Capture the cell that displays the provided text and extract its [X, Y] central coordinate. 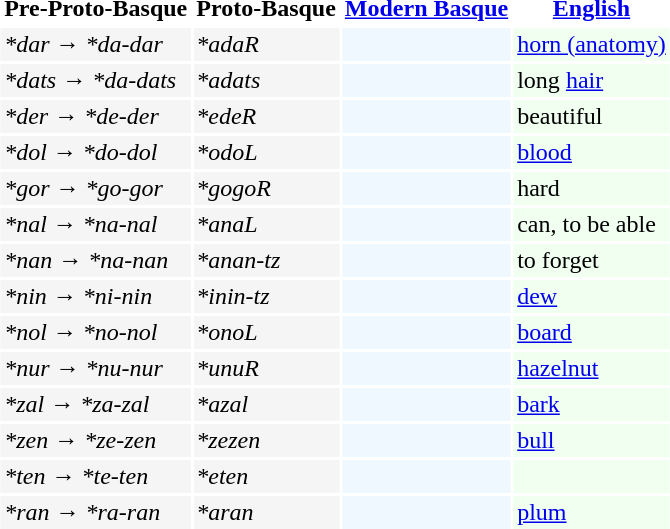
*zen → *ze-zen [96, 440]
*nal → *na-nal [96, 224]
*nan → *na-nan [96, 260]
*zezen [266, 440]
*anaL [266, 224]
*nol → *no-nol [96, 332]
*nur → *nu-nur [96, 368]
*dol → *do-dol [96, 152]
hard [592, 188]
*nin → *ni-nin [96, 296]
*odoL [266, 152]
*adaR [266, 44]
*zal → *za-zal [96, 404]
*ran → *ra-ran [96, 512]
long hair [592, 80]
*edeR [266, 116]
bark [592, 404]
*eten [266, 476]
dew [592, 296]
*azal [266, 404]
hazelnut [592, 368]
*unuR [266, 368]
*dar → *da-dar [96, 44]
*anan-tz [266, 260]
*dats → *da-dats [96, 80]
*aran [266, 512]
bull [592, 440]
horn (anatomy) [592, 44]
*inin-tz [266, 296]
*gogoR [266, 188]
*gor → *go-gor [96, 188]
*adats [266, 80]
*ten → *te-ten [96, 476]
blood [592, 152]
plum [592, 512]
beautiful [592, 116]
board [592, 332]
*onoL [266, 332]
*der → *de-der [96, 116]
to forget [592, 260]
can, to be able [592, 224]
